Locate the cell with the specified text and output its (X, Y) center coordinate. 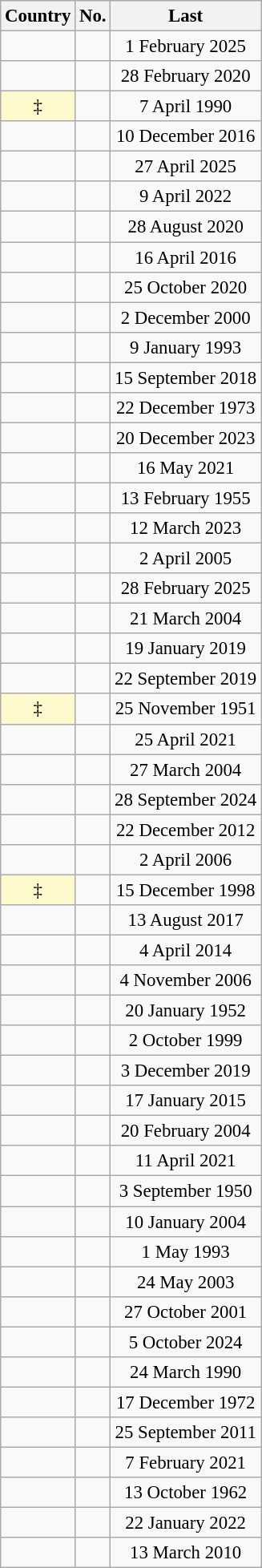
17 January 2015 (186, 1101)
7 April 1990 (186, 107)
25 April 2021 (186, 739)
28 August 2020 (186, 227)
11 April 2021 (186, 1162)
25 November 1951 (186, 709)
2 December 2000 (186, 317)
15 September 2018 (186, 378)
2 April 2006 (186, 860)
21 March 2004 (186, 619)
20 January 1952 (186, 1011)
1 May 1993 (186, 1251)
19 January 2019 (186, 649)
20 December 2023 (186, 438)
10 January 2004 (186, 1222)
No. (93, 16)
13 August 2017 (186, 920)
17 December 1972 (186, 1402)
2 April 2005 (186, 559)
22 December 1973 (186, 408)
3 December 2019 (186, 1071)
7 February 2021 (186, 1462)
5 October 2024 (186, 1342)
22 September 2019 (186, 679)
2 October 1999 (186, 1041)
15 December 1998 (186, 890)
16 May 2021 (186, 468)
4 November 2006 (186, 980)
9 January 1993 (186, 347)
28 September 2024 (186, 799)
16 April 2016 (186, 257)
27 October 2001 (186, 1311)
Last (186, 16)
24 March 1990 (186, 1372)
25 September 2011 (186, 1433)
10 December 2016 (186, 136)
9 April 2022 (186, 196)
28 February 2020 (186, 76)
20 February 2004 (186, 1131)
13 October 1962 (186, 1493)
1 February 2025 (186, 46)
13 February 1955 (186, 498)
Country (38, 16)
28 February 2025 (186, 588)
24 May 2003 (186, 1282)
27 March 2004 (186, 770)
12 March 2023 (186, 528)
13 March 2010 (186, 1553)
3 September 1950 (186, 1191)
22 December 2012 (186, 830)
4 April 2014 (186, 950)
22 January 2022 (186, 1523)
25 October 2020 (186, 287)
27 April 2025 (186, 167)
